Output the (x, y) coordinate of the center of the cell containing the given text.  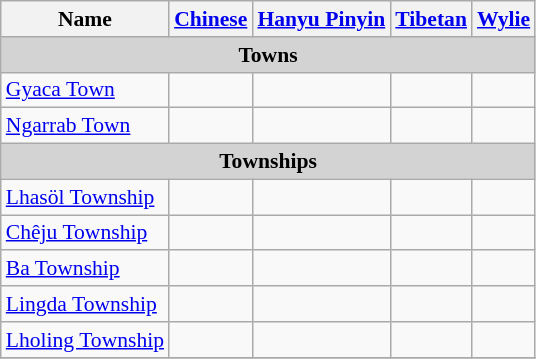
Chêju Township (85, 233)
Wylie (504, 19)
Townships (268, 162)
Towns (268, 55)
Gyaca Town (85, 90)
Name (85, 19)
Lholing Township (85, 340)
Lhasöl Township (85, 197)
Chinese (210, 19)
Ngarrab Town (85, 126)
Hanyu Pinyin (321, 19)
Tibetan (431, 19)
Ba Township (85, 269)
Lingda Township (85, 304)
